Capture the cell that displays the provided text and extract its [X, Y] central coordinate. 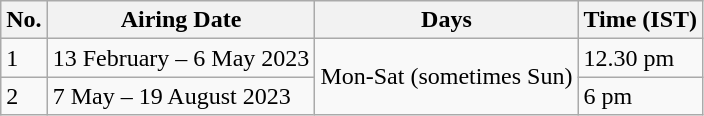
1 [24, 58]
Days [446, 20]
No. [24, 20]
Time (IST) [640, 20]
6 pm [640, 96]
2 [24, 96]
Mon-Sat (sometimes Sun) [446, 77]
Airing Date [181, 20]
13 February – 6 May 2023 [181, 58]
7 May – 19 August 2023 [181, 96]
12.30 pm [640, 58]
